Extract the [x, y] coordinate from the center of the cell holding the provided text.  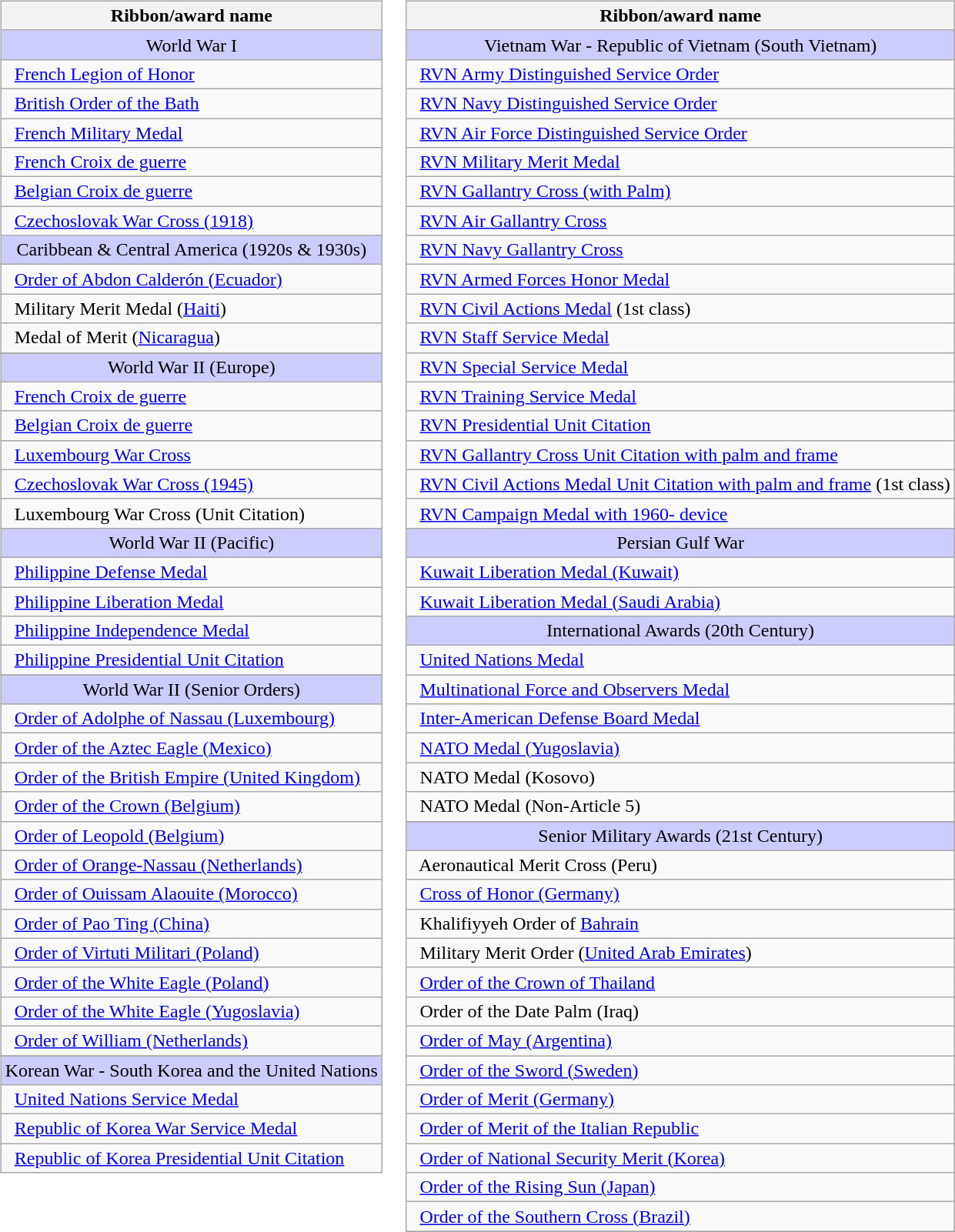
RVN Gallantry Cross Unit Citation with palm and frame [680, 455]
Republic of Korea War Service Medal [191, 1129]
RVN Military Merit Medal [680, 162]
Order of the Aztec Eagle (Mexico) [191, 748]
Senior Military Awards (21st Century) [680, 836]
Order of National Security Merit (Korea) [680, 1158]
RVN Presidential Unit Citation [680, 426]
Order of the Sword (Sweden) [680, 1070]
Multinational Force and Observers Medal [680, 689]
RVN Navy Gallantry Cross [680, 250]
Philippine Independence Medal [191, 631]
Order of the Date Palm (Iraq) [680, 1011]
Kuwait Liberation Medal (Saudi Arabia) [680, 601]
Order of the Crown (Belgium) [191, 806]
NATO Medal (Kosovo) [680, 777]
Philippine Liberation Medal [191, 601]
French Military Medal [191, 133]
RVN Air Gallantry Cross [680, 221]
RVN Civil Actions Medal Unit Citation with palm and frame (1st class) [680, 484]
Order of the White Eagle (Yugoslavia) [191, 1011]
Order of Merit (Germany) [680, 1100]
World War II (Senior Orders) [191, 689]
International Awards (20th Century) [680, 631]
Order of Abdon Calderón (Ecuador) [191, 279]
Order of the Southern Cross (Brazil) [680, 1217]
RVN Armed Forces Honor Medal [680, 279]
Czechoslovak War Cross (1945) [191, 484]
RVN Civil Actions Medal (1st class) [680, 309]
Order of Virtuti Militari (Poland) [191, 953]
RVN Special Service Medal [680, 367]
Khalifiyyeh Order of Bahrain [680, 923]
Order of May (Argentina) [680, 1040]
Aeronautical Merit Cross (Peru) [680, 865]
Order of Pao Ting (China) [191, 923]
RVN Gallantry Cross (with Palm) [680, 192]
RVN Navy Distinguished Service Order [680, 103]
Luxembourg War Cross [191, 455]
Persian Gulf War [680, 543]
Kuwait Liberation Medal (Kuwait) [680, 572]
Vietnam War - Republic of Vietnam (South Vietnam) [680, 45]
Order of Orange-Nassau (Netherlands) [191, 865]
Military Merit Order (United Arab Emirates) [680, 953]
RVN Air Force Distinguished Service Order [680, 133]
Order of Leopold (Belgium) [191, 836]
United Nations Service Medal [191, 1100]
Inter-American Defense Board Medal [680, 719]
Order of the White Eagle (Poland) [191, 982]
British Order of the Bath [191, 103]
Order of the Rising Sun (Japan) [680, 1187]
Caribbean & Central America (1920s & 1930s) [191, 250]
Czechoslovak War Cross (1918) [191, 221]
RVN Campaign Medal with 1960- device [680, 513]
Korean War - South Korea and the United Nations [191, 1070]
World War II (Europe) [191, 367]
Military Merit Medal (Haiti) [191, 309]
French Legion of Honor [191, 74]
RVN Staff Service Medal [680, 338]
Republic of Korea Presidential Unit Citation [191, 1158]
Order of William (Netherlands) [191, 1040]
World War II (Pacific) [191, 543]
NATO Medal (Yugoslavia) [680, 748]
Order of Ouissam Alaouite (Morocco) [191, 894]
Philippine Presidential Unit Citation [191, 660]
NATO Medal (Non-Article 5) [680, 806]
Luxembourg War Cross (Unit Citation) [191, 513]
Order of the British Empire (United Kingdom) [191, 777]
Order of the Crown of Thailand [680, 982]
United Nations Medal [680, 660]
Order of Merit of the Italian Republic [680, 1129]
Cross of Honor (Germany) [680, 894]
Medal of Merit (Nicaragua) [191, 338]
Order of Adolphe of Nassau (Luxembourg) [191, 719]
World War I [191, 45]
Philippine Defense Medal [191, 572]
RVN Training Service Medal [680, 396]
RVN Army Distinguished Service Order [680, 74]
